Determine the [x, y] coordinate at the center of the cell enclosing the given text.  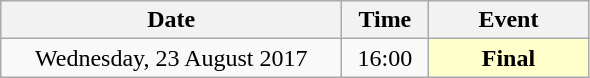
Time [385, 20]
Final [508, 58]
Wednesday, 23 August 2017 [172, 58]
Date [172, 20]
16:00 [385, 58]
Event [508, 20]
